Return the [X, Y] coordinate for the center point of the cell that contains the specified text.  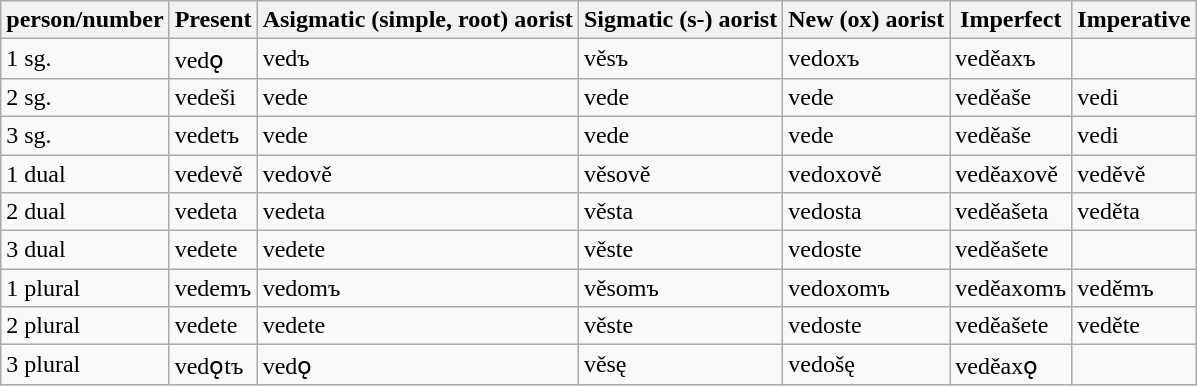
vedetъ [213, 135]
veděaxъ [1011, 59]
vedosta [866, 212]
věsъ [680, 59]
3 dual [85, 250]
Asigmatic (simple, root) aorist [418, 20]
věsově [680, 173]
2 dual [85, 212]
věsomъ [680, 288]
vedeši [213, 97]
vedevě [213, 173]
veděaxově [1011, 173]
veděaxomъ [1011, 288]
vedъ [418, 59]
New (ox) aorist [866, 20]
2 plural [85, 326]
vedomъ [418, 288]
3 sg. [85, 135]
vedově [418, 173]
veděašeta [1011, 212]
věsę [680, 365]
Sigmatic (s-) aorist [680, 20]
vedǫtъ [213, 365]
Imperative [1134, 20]
vedoxomъ [866, 288]
veděvě [1134, 173]
vedošę [866, 365]
vedemъ [213, 288]
1 dual [85, 173]
3 plural [85, 365]
veděmъ [1134, 288]
vedoxově [866, 173]
person/number [85, 20]
veděaxǫ [1011, 365]
Imperfect [1011, 20]
1 plural [85, 288]
2 sg. [85, 97]
1 sg. [85, 59]
vedoxъ [866, 59]
veděta [1134, 212]
věsta [680, 212]
veděte [1134, 326]
Present [213, 20]
